Locate the cell with the specified text and output its [X, Y] center coordinate. 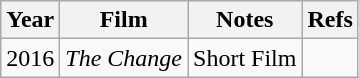
Short Film [245, 58]
Refs [330, 20]
2016 [30, 58]
Year [30, 20]
The Change [124, 58]
Notes [245, 20]
Film [124, 20]
